Detect which cell encompasses the target text, then output its (X, Y) center coordinate. 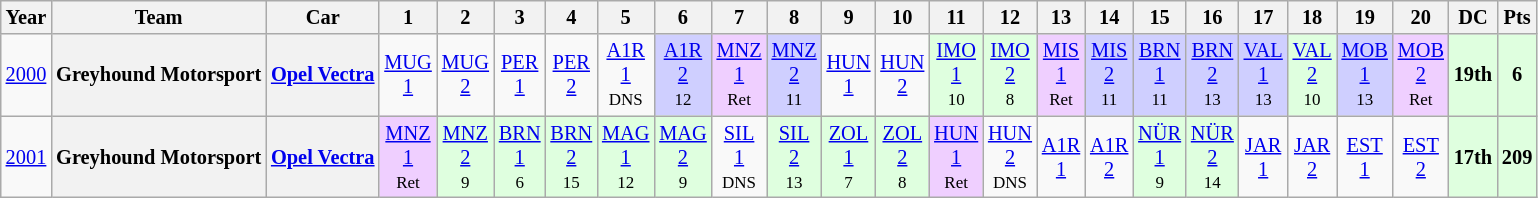
A1R1DNS (626, 75)
20 (1421, 17)
A1R212 (682, 75)
MNZ211 (794, 75)
17 (1264, 17)
PER2 (571, 75)
JAR2 (1312, 157)
5 (626, 17)
4 (571, 17)
SIL213 (794, 157)
IMO110 (956, 75)
7 (740, 17)
2 (466, 17)
HUN1 (849, 75)
VAL113 (1264, 75)
16 (1212, 17)
VAL210 (1312, 75)
ZOL28 (902, 157)
9 (849, 17)
MOB2Ret (1421, 75)
JAR1 (1264, 157)
17th (1473, 157)
Year (26, 17)
15 (1160, 17)
MUG1 (408, 75)
A1R1 (1061, 157)
Team (158, 17)
12 (1010, 17)
HUN1Ret (956, 157)
ZOL17 (849, 157)
MAG29 (682, 157)
19th (1473, 75)
EST2 (1421, 157)
BRN213 (1212, 75)
BRN215 (571, 157)
2001 (26, 157)
BRN16 (520, 157)
EST1 (1365, 157)
SIL1DNS (740, 157)
209 (1517, 157)
MNZ29 (466, 157)
14 (1109, 17)
MAG112 (626, 157)
Car (322, 17)
HUN2 (902, 75)
MIS211 (1109, 75)
8 (794, 17)
NÜR214 (1212, 157)
2000 (26, 75)
DC (1473, 17)
11 (956, 17)
10 (902, 17)
IMO28 (1010, 75)
MIS1Ret (1061, 75)
BRN111 (1160, 75)
18 (1312, 17)
MOB113 (1365, 75)
HUN2DNS (1010, 157)
MUG2 (466, 75)
Pts (1517, 17)
3 (520, 17)
1 (408, 17)
PER1 (520, 75)
19 (1365, 17)
13 (1061, 17)
NÜR19 (1160, 157)
A1R2 (1109, 157)
